Return (X, Y) of the center of cell containing provided text 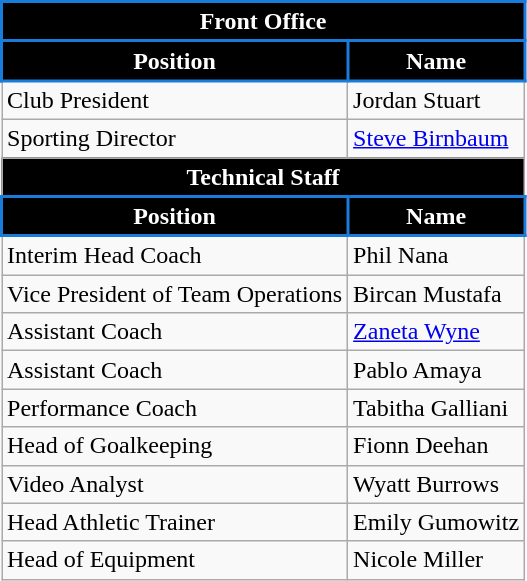
Zaneta Wyne (436, 332)
Club President (175, 100)
Nicole Miller (436, 560)
Performance Coach (175, 408)
Pablo Amaya (436, 370)
Phil Nana (436, 256)
Jordan Stuart (436, 100)
Fionn Deehan (436, 446)
Steve Birnbaum (436, 138)
Tabitha Galliani (436, 408)
Video Analyst (175, 484)
Front Office (264, 22)
Sporting Director (175, 138)
Head of Equipment (175, 560)
Technical Staff (264, 178)
Head of Goalkeeping (175, 446)
Bircan Mustafa (436, 294)
Vice President of Team Operations (175, 294)
Head Athletic Trainer (175, 522)
Emily Gumowitz (436, 522)
Interim Head Coach (175, 256)
Wyatt Burrows (436, 484)
